Provide the (x, y) coordinate of the cell's center where the given text is located.  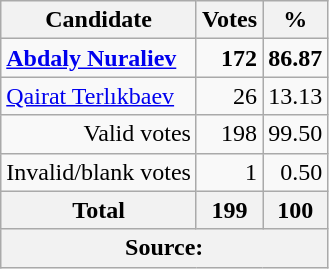
13.13 (296, 96)
Abdaly Nuraliev (99, 58)
Votes (229, 20)
0.50 (296, 172)
% (296, 20)
199 (229, 210)
Source: (164, 248)
172 (229, 58)
Qairat Terlıkbaev (99, 96)
26 (229, 96)
198 (229, 134)
Valid votes (99, 134)
1 (229, 172)
99.50 (296, 134)
100 (296, 210)
Candidate (99, 20)
Total (99, 210)
86.87 (296, 58)
Invalid/blank votes (99, 172)
